From the cell containing the given text, extract its center point as (x, y) coordinate. 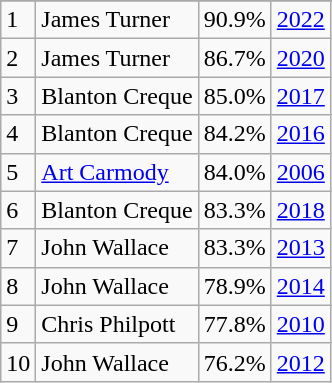
2010 (300, 324)
84.0% (234, 172)
Chris Philpott (117, 324)
76.2% (234, 362)
77.8% (234, 324)
3 (18, 96)
2022 (300, 20)
2016 (300, 134)
4 (18, 134)
Art Carmody (117, 172)
2020 (300, 58)
8 (18, 286)
2006 (300, 172)
2017 (300, 96)
85.0% (234, 96)
2014 (300, 286)
86.7% (234, 58)
9 (18, 324)
1 (18, 20)
2012 (300, 362)
84.2% (234, 134)
10 (18, 362)
6 (18, 210)
2018 (300, 210)
2013 (300, 248)
2 (18, 58)
7 (18, 248)
78.9% (234, 286)
90.9% (234, 20)
5 (18, 172)
